Return [x, y] of the center of cell containing provided text 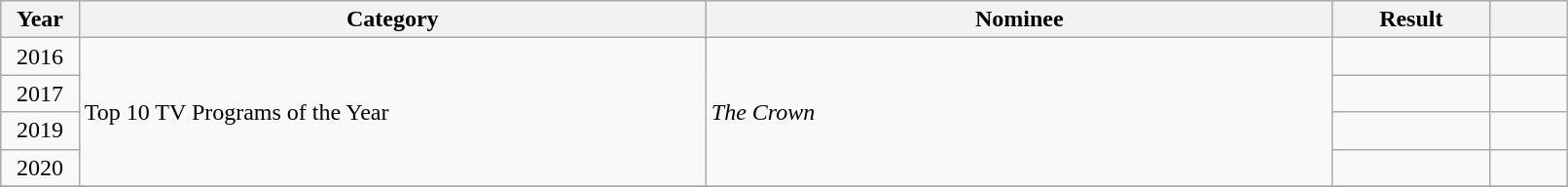
2020 [40, 168]
The Crown [1019, 112]
2019 [40, 131]
Top 10 TV Programs of the Year [392, 112]
2016 [40, 56]
Result [1411, 19]
Year [40, 19]
Category [392, 19]
2017 [40, 93]
Nominee [1019, 19]
